Pinpoint the cell where the given text exists, returning its [x, y] midpoint coordinate. 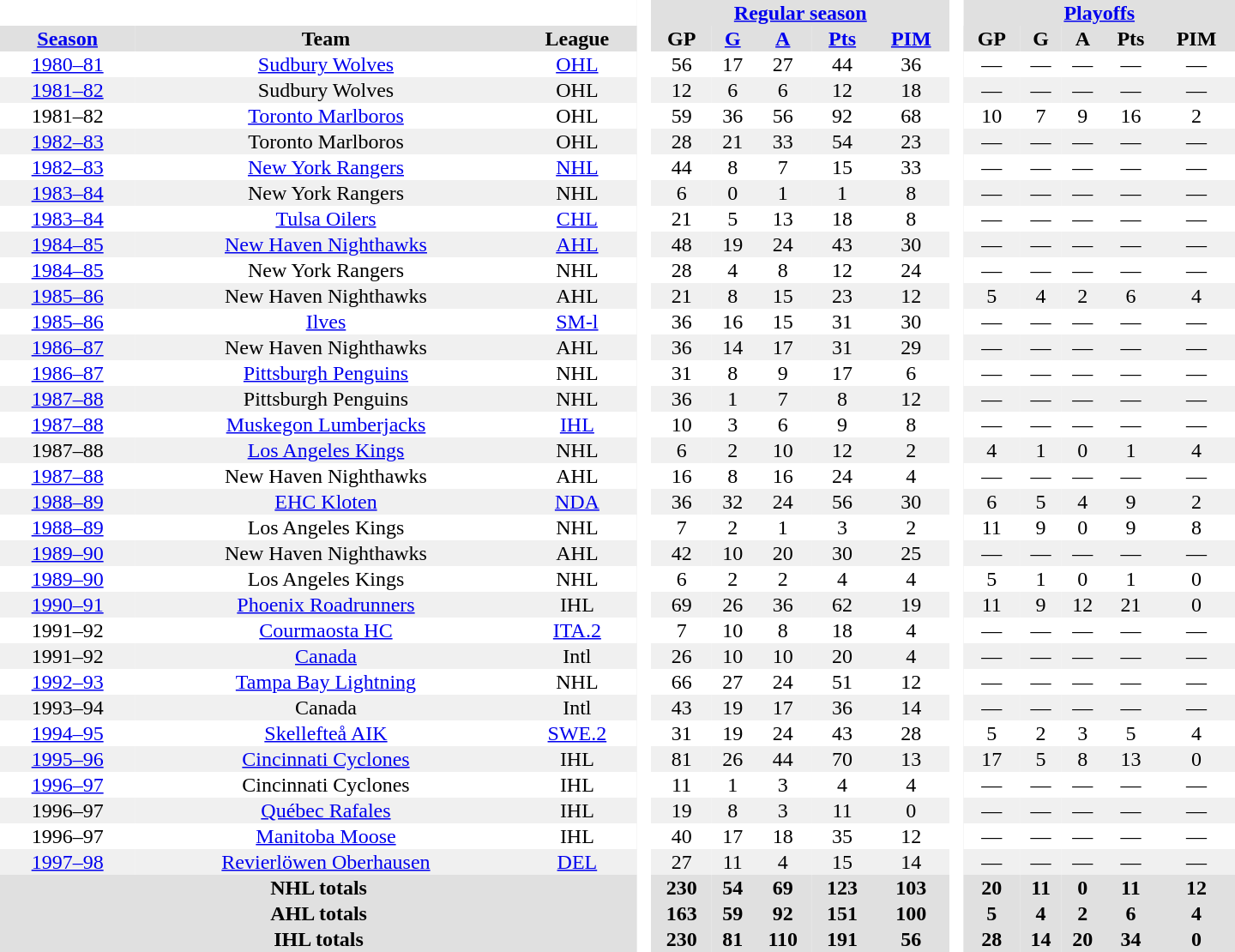
Tampa Bay Lightning [326, 682]
Skellefteå AIK [326, 733]
EHC Kloten [326, 502]
51 [842, 682]
151 [842, 913]
Courmaosta HC [326, 630]
Phoenix Roadrunners [326, 605]
Muskegon Lumberjacks [326, 425]
Team [326, 39]
1994–95 [67, 733]
34 [1130, 939]
1997–98 [67, 862]
Manitoba Moose [326, 836]
62 [842, 605]
25 [911, 553]
66 [681, 682]
1990–91 [67, 605]
1980–81 [67, 64]
Québec Rafales [326, 810]
Season [67, 39]
1992–93 [67, 682]
Ilves [326, 322]
1995–96 [67, 759]
42 [681, 553]
123 [842, 888]
Playoffs [1099, 13]
48 [681, 244]
CHL [577, 219]
NDA [577, 502]
IHL totals [319, 939]
Revierlöwen Oberhausen [326, 862]
163 [681, 913]
68 [911, 116]
32 [732, 502]
1993–94 [67, 708]
70 [842, 759]
SWE.2 [577, 733]
AHL totals [319, 913]
Regular season [800, 13]
ITA.2 [577, 630]
NHL totals [319, 888]
103 [911, 888]
Tulsa Oilers [326, 219]
100 [911, 913]
40 [681, 836]
35 [842, 836]
League [577, 39]
191 [842, 939]
110 [783, 939]
SM-l [577, 322]
DEL [577, 862]
29 [911, 347]
